Detect which cell encompasses the target text, then output its (x, y) center coordinate. 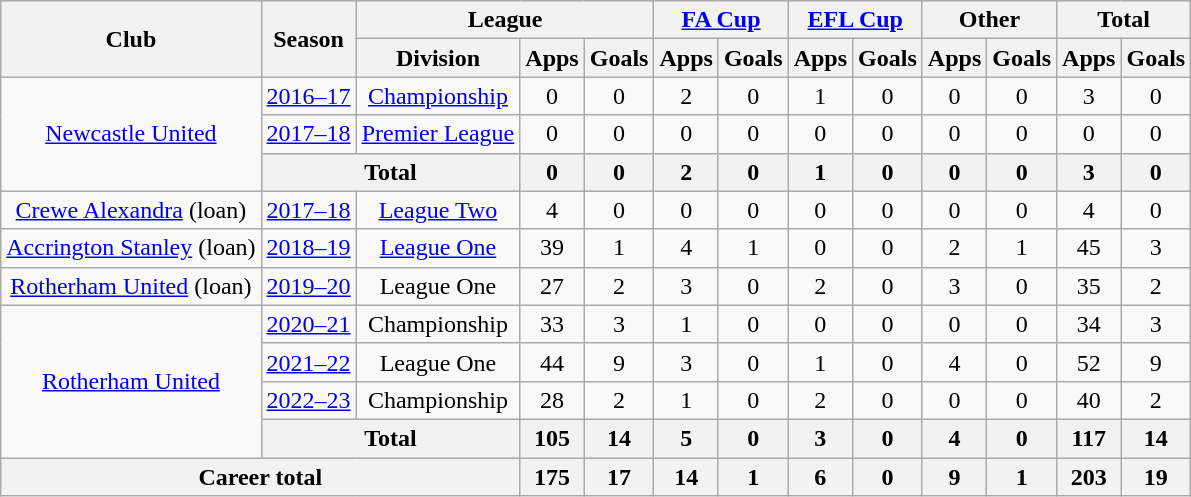
2016–17 (308, 96)
45 (1089, 248)
Newcastle United (131, 134)
2020–21 (308, 324)
105 (552, 438)
FA Cup (721, 20)
Rotherham United (loan) (131, 286)
27 (552, 286)
Accrington Stanley (loan) (131, 248)
175 (552, 477)
2018–19 (308, 248)
33 (552, 324)
35 (1089, 286)
2022–23 (308, 400)
2021–22 (308, 362)
17 (619, 477)
Crewe Alexandra (loan) (131, 210)
6 (820, 477)
5 (686, 438)
Other (989, 20)
39 (552, 248)
2019–20 (308, 286)
League (505, 20)
Club (131, 39)
52 (1089, 362)
Season (308, 39)
34 (1089, 324)
44 (552, 362)
28 (552, 400)
Division (438, 58)
40 (1089, 400)
EFL Cup (855, 20)
117 (1089, 438)
Career total (260, 477)
Premier League (438, 134)
League Two (438, 210)
19 (1156, 477)
203 (1089, 477)
Rotherham United (131, 381)
